Capture the cell that displays the provided text and extract its [X, Y] central coordinate. 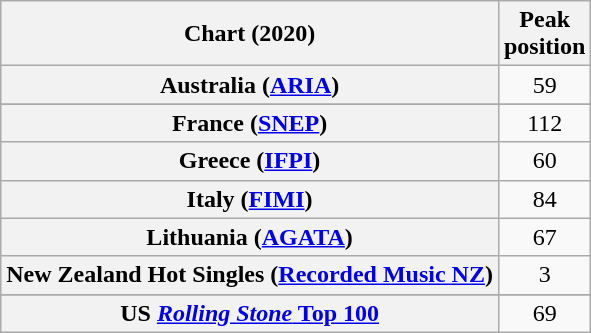
69 [544, 313]
Chart (2020) [250, 34]
Italy (FIMI) [250, 199]
Lithuania (AGATA) [250, 237]
France (SNEP) [250, 123]
60 [544, 161]
Peakposition [544, 34]
New Zealand Hot Singles (Recorded Music NZ) [250, 275]
112 [544, 123]
84 [544, 199]
3 [544, 275]
59 [544, 85]
67 [544, 237]
US Rolling Stone Top 100 [250, 313]
Australia (ARIA) [250, 85]
Greece (IFPI) [250, 161]
